Locate the cell with the specified text and output its (x, y) center coordinate. 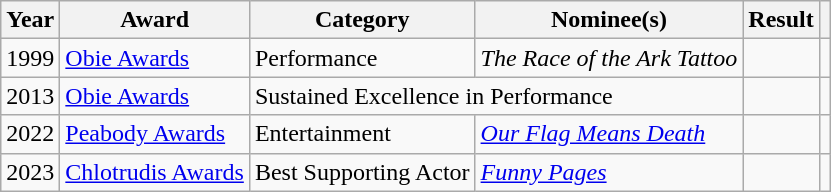
Best Supporting Actor (362, 172)
Our Flag Means Death (609, 134)
Year (30, 20)
1999 (30, 58)
The Race of the Ark Tattoo (609, 58)
Sustained Excellence in Performance (496, 96)
Nominee(s) (609, 20)
Performance (362, 58)
Result (781, 20)
Entertainment (362, 134)
Peabody Awards (155, 134)
Award (155, 20)
2023 (30, 172)
Category (362, 20)
Funny Pages (609, 172)
2013 (30, 96)
2022 (30, 134)
Chlotrudis Awards (155, 172)
